Locate the cell with the specified text and output its [X, Y] center coordinate. 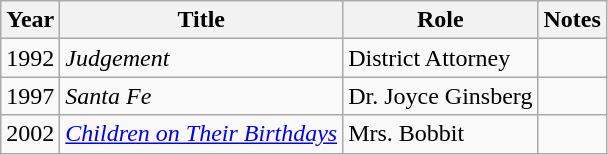
Mrs. Bobbit [440, 134]
Children on Their Birthdays [202, 134]
1992 [30, 58]
Title [202, 20]
Judgement [202, 58]
Year [30, 20]
Dr. Joyce Ginsberg [440, 96]
Santa Fe [202, 96]
Notes [572, 20]
2002 [30, 134]
District Attorney [440, 58]
Role [440, 20]
1997 [30, 96]
